For the text-containing cell, return its midpoint in [x, y] coordinate format. 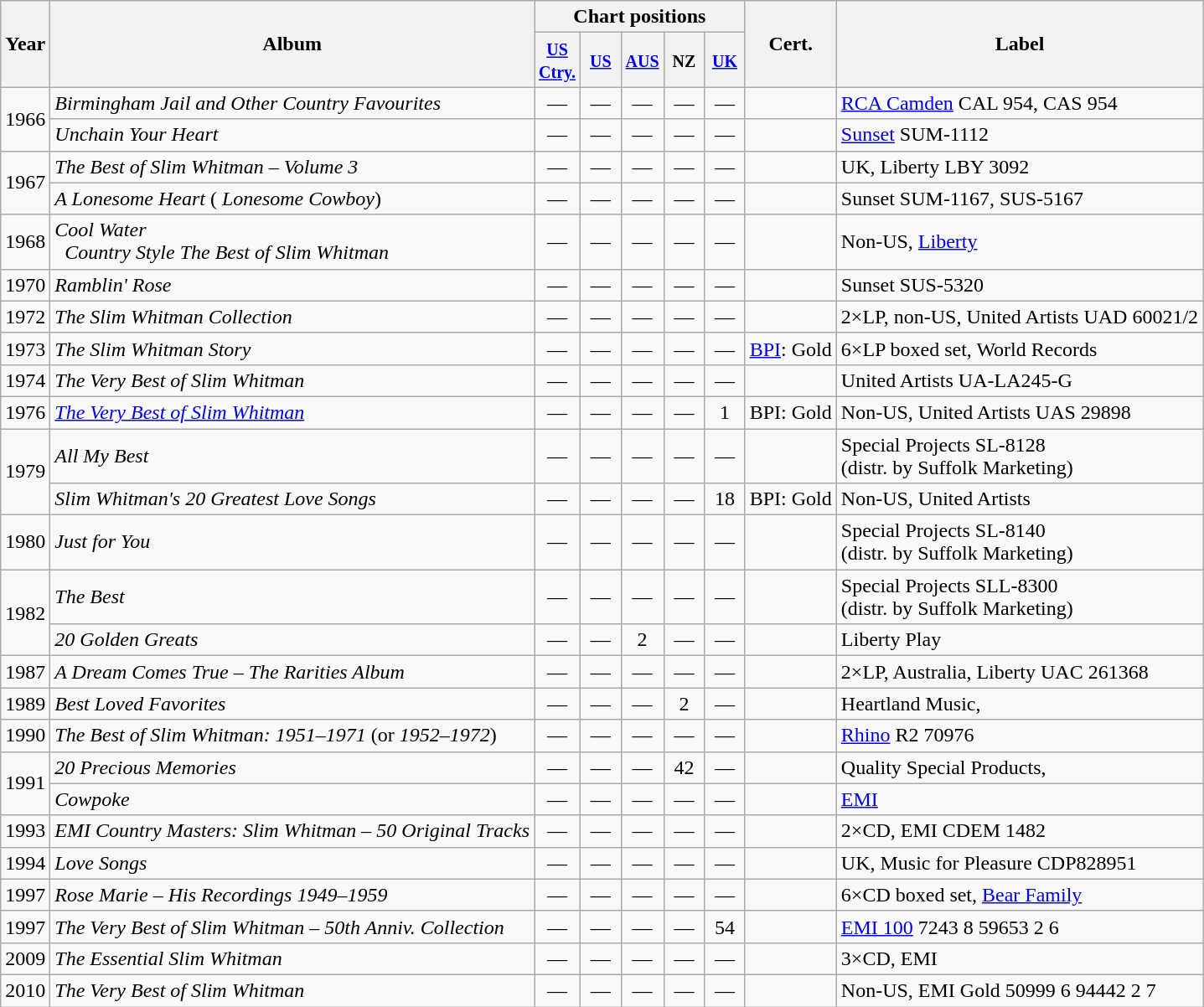
NZ [684, 60]
Heartland Music, [1019, 704]
1979 [25, 473]
A Lonesome Heart ( Lonesome Cowboy) [292, 199]
1982 [25, 613]
The Slim Whitman Collection [292, 317]
Sunset SUS-5320 [1019, 285]
US [600, 60]
1970 [25, 285]
Special Projects SLL-8300(distr. by Suffolk Marketing) [1019, 596]
The Slim Whitman Story [292, 349]
3×CD, EMI [1019, 958]
1990 [25, 736]
A Dream Comes True – The Rarities Album [292, 672]
Non-US, EMI Gold 50999 6 94442 2 7 [1019, 990]
Cowpoke [292, 799]
Best Loved Favorites [292, 704]
Birmingham Jail and Other Country Favourites [292, 103]
Chart positions [640, 17]
Rhino R2 70976 [1019, 736]
20 Golden Greats [292, 640]
2009 [25, 958]
United Artists UA-LA245-G [1019, 380]
2×LP, Australia, Liberty UAC 261368 [1019, 672]
Non-US, United Artists UAS 29898 [1019, 412]
Ramblin' Rose [292, 285]
Slim Whitman's 20 Greatest Love Songs [292, 499]
EMI [1019, 799]
Special Projects SL-8128(distr. by Suffolk Marketing) [1019, 456]
1987 [25, 672]
6×LP boxed set, World Records [1019, 349]
1966 [25, 119]
The Essential Slim Whitman [292, 958]
USCtry. [558, 60]
1973 [25, 349]
2010 [25, 990]
1980 [25, 543]
Cool Water Country Style The Best of Slim Whitman [292, 241]
1994 [25, 863]
18 [726, 499]
Sunset SUM-1167, SUS-5167 [1019, 199]
AUS [642, 60]
42 [684, 767]
EMI Country Masters: Slim Whitman – 50 Original Tracks [292, 831]
6×CD boxed set, Bear Family [1019, 895]
Liberty Play [1019, 640]
Year [25, 44]
Love Songs [292, 863]
All My Best [292, 456]
Special Projects SL-8140(distr. by Suffolk Marketing) [1019, 543]
1991 [25, 783]
1993 [25, 831]
1976 [25, 412]
Sunset SUM-1112 [1019, 135]
UK, Music for Pleasure CDP828951 [1019, 863]
54 [726, 927]
The Best of Slim Whitman – Volume 3 [292, 167]
2×LP, non-US, United Artists UAD 60021/2 [1019, 317]
UK, Liberty LBY 3092 [1019, 167]
1972 [25, 317]
1 [726, 412]
Quality Special Products, [1019, 767]
The Very Best of Slim Whitman – 50th Anniv. Collection [292, 927]
The Best of Slim Whitman: 1951–1971 (or 1952–1972) [292, 736]
EMI 100 7243 8 59653 2 6 [1019, 927]
Album [292, 44]
Non-US, Liberty [1019, 241]
20 Precious Memories [292, 767]
2×CD, EMI CDEM 1482 [1019, 831]
Just for You [292, 543]
1989 [25, 704]
The Best [292, 596]
Label [1019, 44]
Cert. [791, 44]
1974 [25, 380]
1967 [25, 183]
UK [726, 60]
Rose Marie – His Recordings 1949–1959 [292, 895]
Non-US, United Artists [1019, 499]
Unchain Your Heart [292, 135]
1968 [25, 241]
RCA Camden CAL 954, CAS 954 [1019, 103]
